Capture the cell that displays the provided text and extract its (x, y) central coordinate. 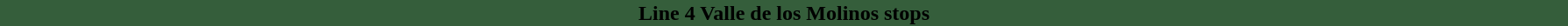
Line 4 Valle de los Molinos stops (784, 13)
